Capture the cell that displays the provided text and extract its [X, Y] central coordinate. 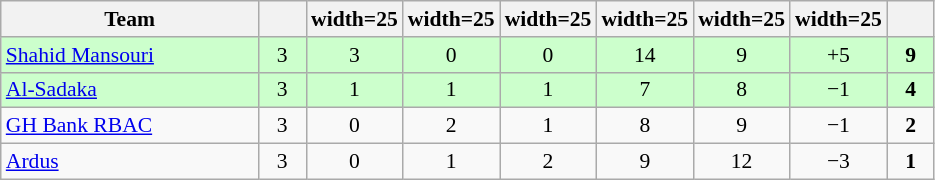
Ardus [130, 162]
4 [911, 90]
−3 [838, 162]
12 [742, 162]
Al-Sadaka [130, 90]
7 [644, 90]
Shahid Mansouri [130, 55]
14 [644, 55]
+5 [838, 55]
GH Bank RBAC [130, 126]
Team [130, 19]
